Find where the given text appears and provide that cell's center as [X, Y] coordinate. 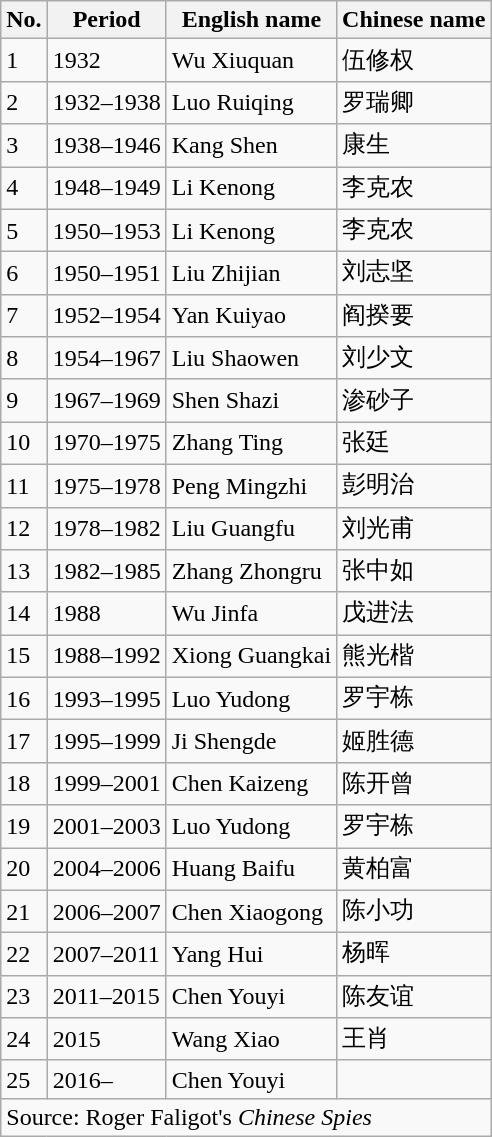
Chinese name [414, 20]
Liu Guangfu [251, 528]
13 [24, 572]
渗砂子 [414, 400]
10 [24, 444]
25 [24, 1079]
Yan Kuiyao [251, 316]
2011–2015 [106, 996]
15 [24, 656]
22 [24, 954]
Zhang Zhongru [251, 572]
1993–1995 [106, 698]
5 [24, 230]
Wu Jinfa [251, 614]
2004–2006 [106, 870]
王肖 [414, 1040]
Ji Shengde [251, 742]
Wu Xiuquan [251, 60]
2016– [106, 1079]
Source: Roger Faligot's Chinese Spies [246, 1117]
23 [24, 996]
2015 [106, 1040]
2007–2011 [106, 954]
11 [24, 486]
1975–1978 [106, 486]
张中如 [414, 572]
Wang Xiao [251, 1040]
康生 [414, 146]
1988–1992 [106, 656]
Chen Kaizeng [251, 784]
Huang Baifu [251, 870]
熊光楷 [414, 656]
Zhang Ting [251, 444]
戊进法 [414, 614]
Peng Mingzhi [251, 486]
18 [24, 784]
No. [24, 20]
陈友谊 [414, 996]
刘志坚 [414, 274]
3 [24, 146]
Shen Shazi [251, 400]
彭明治 [414, 486]
杨晖 [414, 954]
Period [106, 20]
Xiong Guangkai [251, 656]
8 [24, 358]
刘光甫 [414, 528]
English name [251, 20]
阎揆要 [414, 316]
16 [24, 698]
24 [24, 1040]
1982–1985 [106, 572]
陈小功 [414, 912]
姬胜德 [414, 742]
1999–2001 [106, 784]
Kang Shen [251, 146]
19 [24, 826]
陈开曾 [414, 784]
4 [24, 188]
17 [24, 742]
1988 [106, 614]
1970–1975 [106, 444]
12 [24, 528]
20 [24, 870]
1952–1954 [106, 316]
1967–1969 [106, 400]
1995–1999 [106, 742]
1 [24, 60]
2001–2003 [106, 826]
2006–2007 [106, 912]
6 [24, 274]
1954–1967 [106, 358]
1948–1949 [106, 188]
罗瑞卿 [414, 102]
张廷 [414, 444]
Luo Ruiqing [251, 102]
9 [24, 400]
14 [24, 614]
伍修权 [414, 60]
1938–1946 [106, 146]
Liu Shaowen [251, 358]
Liu Zhijian [251, 274]
Chen Xiaogong [251, 912]
黄柏富 [414, 870]
1932 [106, 60]
2 [24, 102]
21 [24, 912]
Yang Hui [251, 954]
刘少文 [414, 358]
1932–1938 [106, 102]
1950–1953 [106, 230]
1950–1951 [106, 274]
1978–1982 [106, 528]
7 [24, 316]
